Scan for the cell matching the given text and deliver its [x, y] coordinate at center. 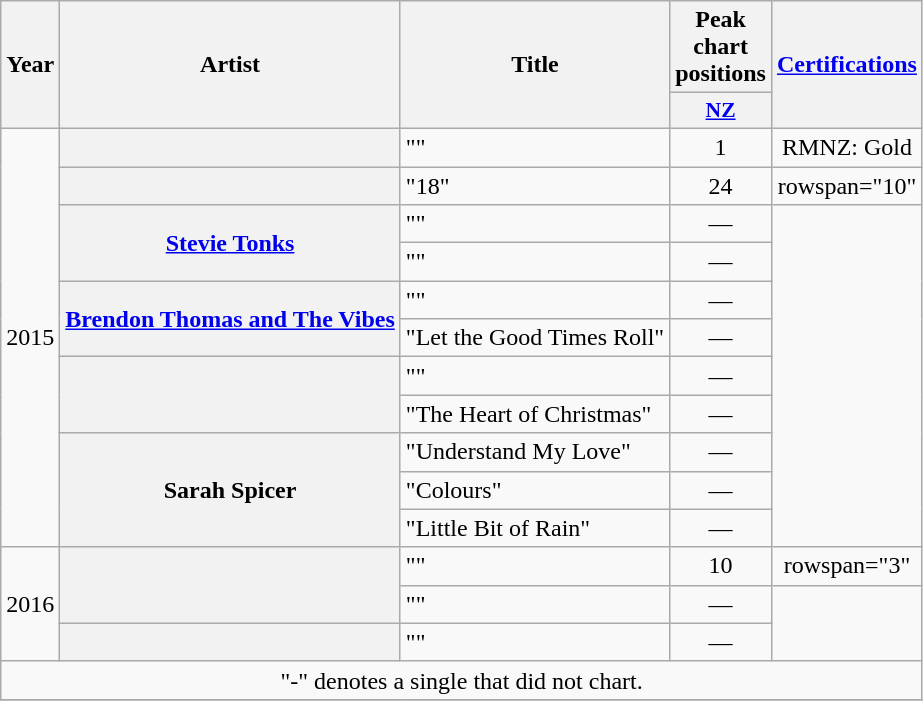
Sarah Spicer [230, 490]
2015 [30, 338]
"Colours" [534, 490]
Stevie Tonks [230, 243]
Title [534, 65]
Year [30, 65]
rowspan="3" [846, 566]
NZ [721, 111]
rowspan="10" [846, 185]
10 [721, 566]
1 [721, 147]
"-" denotes a single that did not chart. [462, 680]
"Understand My Love" [534, 452]
"Let the Good Times Roll" [534, 338]
Artist [230, 65]
Certifications [846, 65]
Peak chart positions [721, 47]
2016 [30, 604]
24 [721, 185]
RMNZ: Gold [846, 147]
"The Heart of Christmas" [534, 414]
"18" [534, 185]
Brendon Thomas and The Vibes [230, 319]
"Little Bit of Rain" [534, 528]
